Locate the cell with the specified text and output its [X, Y] center coordinate. 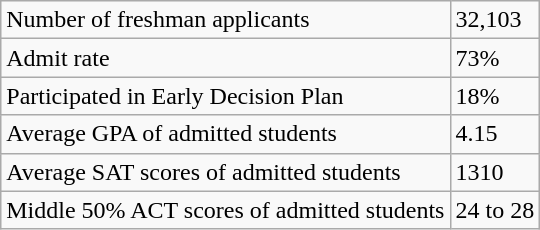
Admit rate [226, 58]
Average SAT scores of admitted students [226, 172]
Average GPA of admitted students [226, 134]
18% [495, 96]
4.15 [495, 134]
73% [495, 58]
24 to 28 [495, 210]
32,103 [495, 20]
Number of freshman applicants [226, 20]
Participated in Early Decision Plan [226, 96]
1310 [495, 172]
Middle 50% ACT scores of admitted students [226, 210]
